Detect which cell encompasses the target text, then output its [X, Y] center coordinate. 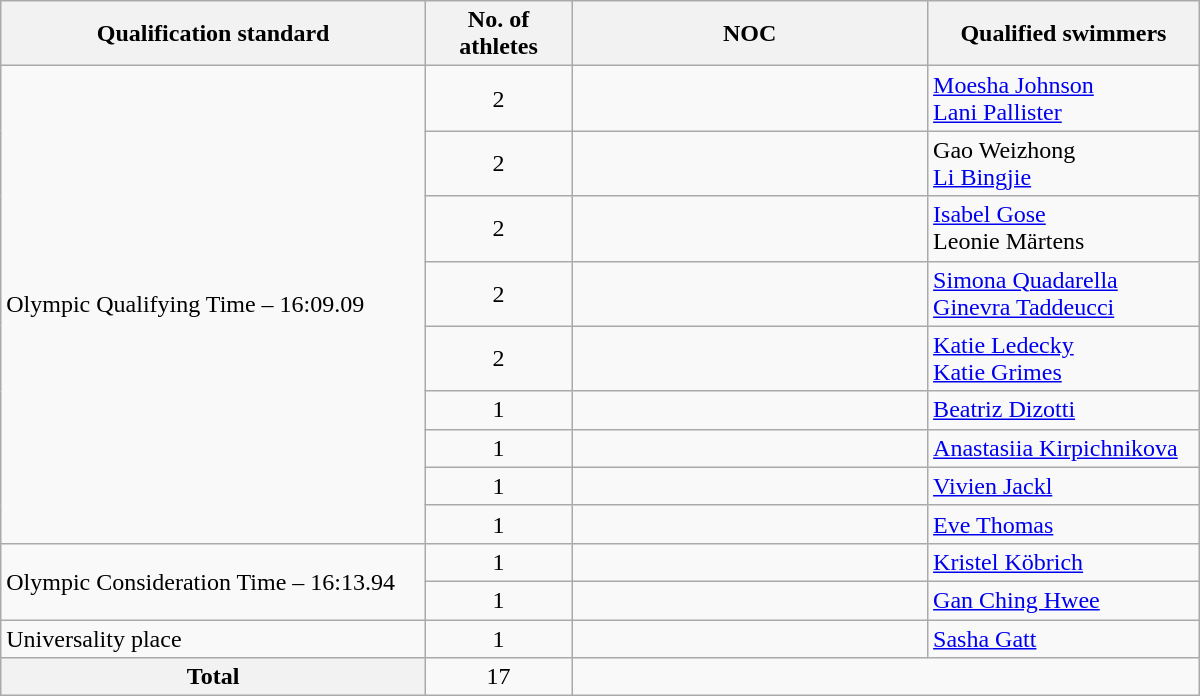
Gan Ching Hwee [1064, 600]
Olympic Consideration Time – 16:13.94 [214, 581]
Anastasiia Kirpichnikova [1064, 448]
Sasha Gatt [1064, 639]
Vivien Jackl [1064, 486]
Gao WeizhongLi Bingjie [1064, 164]
Isabel Gose Leonie Märtens [1064, 228]
Beatriz Dizotti [1064, 410]
Qualification standard [214, 34]
No. of athletes [498, 34]
Simona QuadarellaGinevra Taddeucci [1064, 294]
17 [498, 677]
Olympic Qualifying Time – 16:09.09 [214, 305]
Kristel Köbrich [1064, 562]
Katie LedeckyKatie Grimes [1064, 358]
Universality place [214, 639]
Total [214, 677]
Moesha JohnsonLani Pallister [1064, 98]
NOC [750, 34]
Qualified swimmers [1064, 34]
Eve Thomas [1064, 524]
